Extract the (x, y) coordinate from the center of the cell holding the provided text.  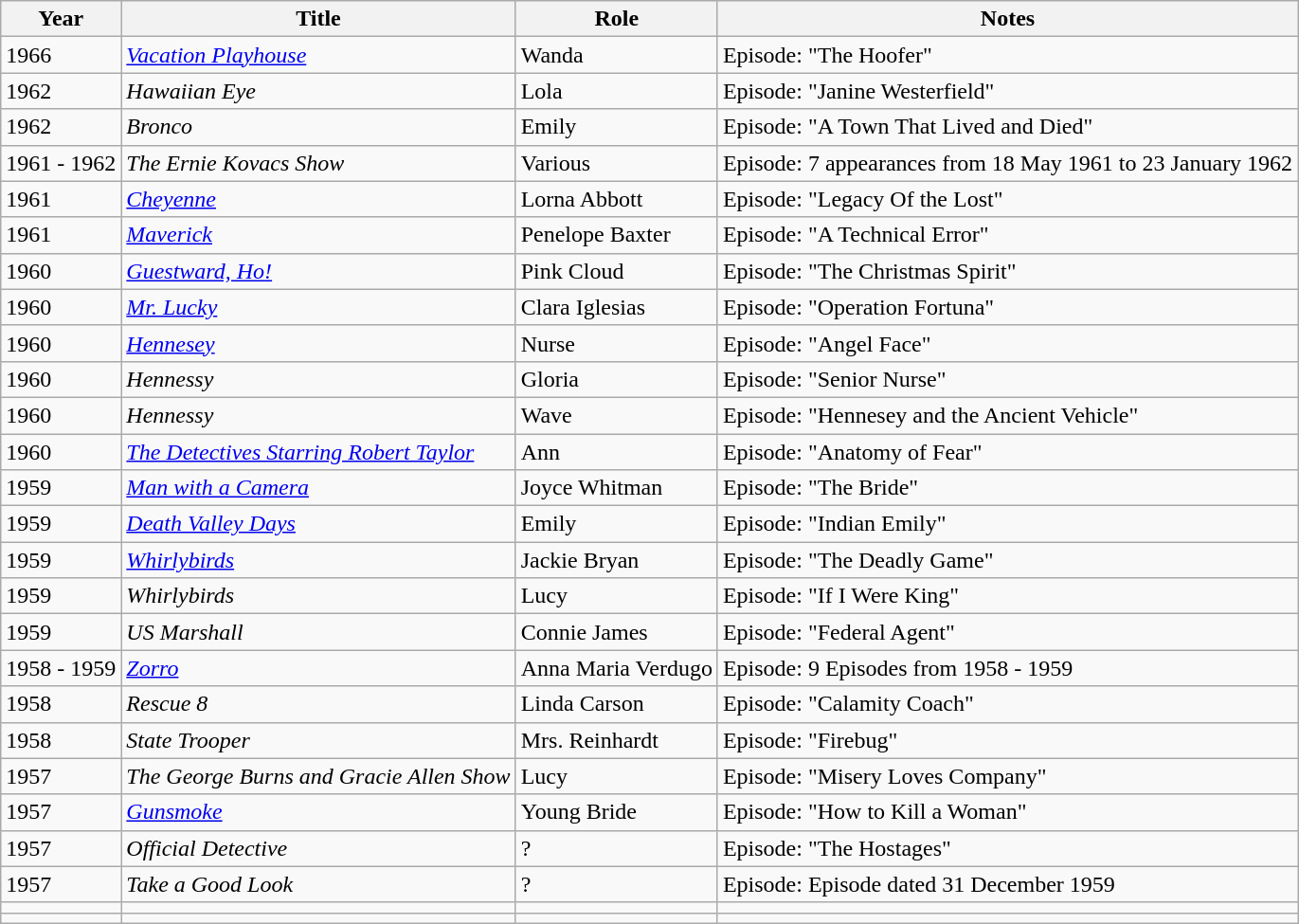
Lorna Abbott (616, 199)
Wanda (616, 55)
Episode: "The Deadly Game" (1007, 560)
Episode: "Anatomy of Fear" (1007, 452)
Linda Carson (616, 704)
Guestward, Ho! (318, 271)
Episode: "Calamity Coach" (1007, 704)
Mr. Lucky (318, 307)
Anna Maria Verdugo (616, 668)
Official Detective (318, 848)
Episode: "Senior Nurse" (1007, 379)
Zorro (318, 668)
Episode: "A Town That Lived and Died" (1007, 127)
Episode: "A Technical Error" (1007, 235)
Episode: 9 Episodes from 1958 - 1959 (1007, 668)
Joyce Whitman (616, 488)
Hawaiian Eye (318, 91)
1958 - 1959 (61, 668)
Bronco (318, 127)
Lola (616, 91)
Gunsmoke (318, 812)
Maverick (318, 235)
Wave (616, 415)
1961 - 1962 (61, 163)
Episode: "Indian Emily" (1007, 524)
Episode: "Federal Agent" (1007, 632)
Death Valley Days (318, 524)
Episode: "Legacy Of the Lost" (1007, 199)
US Marshall (318, 632)
Clara Iglesias (616, 307)
Pink Cloud (616, 271)
Episode: "Operation Fortuna" (1007, 307)
Notes (1007, 19)
State Trooper (318, 740)
Gloria (616, 379)
Episode: "Janine Westerfield" (1007, 91)
Episode: "Angel Face" (1007, 343)
Episode: "The Bride" (1007, 488)
Jackie Bryan (616, 560)
Episode: "Misery Loves Company" (1007, 776)
Various (616, 163)
The Detectives Starring Robert Taylor (318, 452)
Nurse (616, 343)
Mrs. Reinhardt (616, 740)
Role (616, 19)
Episode: "Firebug" (1007, 740)
Episode: "The Hostages" (1007, 848)
Cheyenne (318, 199)
Episode: "How to Kill a Woman" (1007, 812)
Year (61, 19)
Connie James (616, 632)
Title (318, 19)
Take a Good Look (318, 884)
Episode: "The Hoofer" (1007, 55)
Episode: 7 appearances from 18 May 1961 to 23 January 1962 (1007, 163)
Episode: "The Christmas Spirit" (1007, 271)
Ann (616, 452)
Hennesey (318, 343)
The George Burns and Gracie Allen Show (318, 776)
1966 (61, 55)
Young Bride (616, 812)
Rescue 8 (318, 704)
Episode: Episode dated 31 December 1959 (1007, 884)
Episode: "Hennesey and the Ancient Vehicle" (1007, 415)
The Ernie Kovacs Show (318, 163)
Penelope Baxter (616, 235)
Vacation Playhouse (318, 55)
Episode: "If I Were King" (1007, 596)
Man with a Camera (318, 488)
